From the cell containing the given text, extract its center point as (X, Y) coordinate. 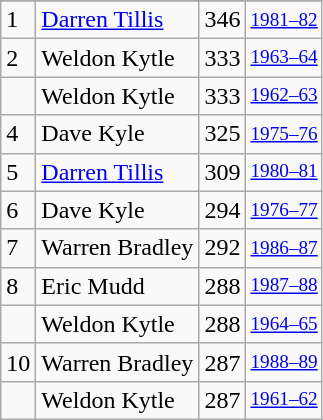
1975–76 (284, 134)
1986–87 (284, 248)
346 (222, 20)
8 (18, 286)
Eric Mudd (118, 286)
7 (18, 248)
1961–62 (284, 400)
1988–89 (284, 362)
292 (222, 248)
4 (18, 134)
1962–63 (284, 96)
5 (18, 172)
1987–88 (284, 286)
1964–65 (284, 324)
1981–82 (284, 20)
2 (18, 58)
1963–64 (284, 58)
1980–81 (284, 172)
1976–77 (284, 210)
309 (222, 172)
325 (222, 134)
294 (222, 210)
1 (18, 20)
6 (18, 210)
10 (18, 362)
